Return the (X, Y) coordinate for the center point of the cell that contains the specified text.  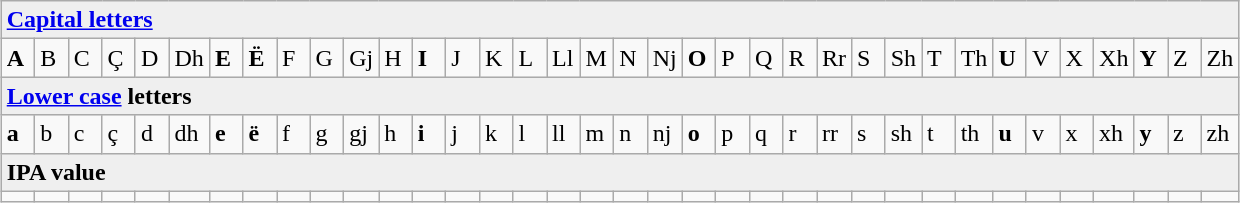
ll (564, 134)
M (597, 58)
K (496, 58)
Ë (260, 58)
V (1043, 58)
D (152, 58)
b (52, 134)
O (699, 58)
v (1043, 134)
Nj (664, 58)
k (496, 134)
d (152, 134)
r (800, 134)
c (85, 134)
x (1077, 134)
g (327, 134)
Ll (564, 58)
Q (766, 58)
zh (1220, 134)
Th (974, 58)
z (1185, 134)
ë (260, 134)
Sh (903, 58)
Ç (119, 58)
nj (664, 134)
F (294, 58)
xh (1114, 134)
f (294, 134)
rr (834, 134)
Y (1151, 58)
J (463, 58)
i (429, 134)
R (800, 58)
Gj (362, 58)
th (974, 134)
Lower case letters (620, 96)
L (530, 58)
u (1010, 134)
Capital letters (620, 20)
gj (362, 134)
T (939, 58)
C (85, 58)
a (18, 134)
n (631, 134)
l (530, 134)
e (226, 134)
Zh (1220, 58)
ç (119, 134)
N (631, 58)
q (766, 134)
sh (903, 134)
G (327, 58)
s (869, 134)
X (1077, 58)
H (396, 58)
I (429, 58)
o (699, 134)
y (1151, 134)
h (396, 134)
Dh (189, 58)
P (733, 58)
p (733, 134)
U (1010, 58)
Xh (1114, 58)
Rr (834, 58)
B (52, 58)
E (226, 58)
S (869, 58)
m (597, 134)
t (939, 134)
A (18, 58)
IPA value (620, 172)
Z (1185, 58)
dh (189, 134)
j (463, 134)
